Return the (X, Y) coordinate for the center point of the cell that contains the specified text.  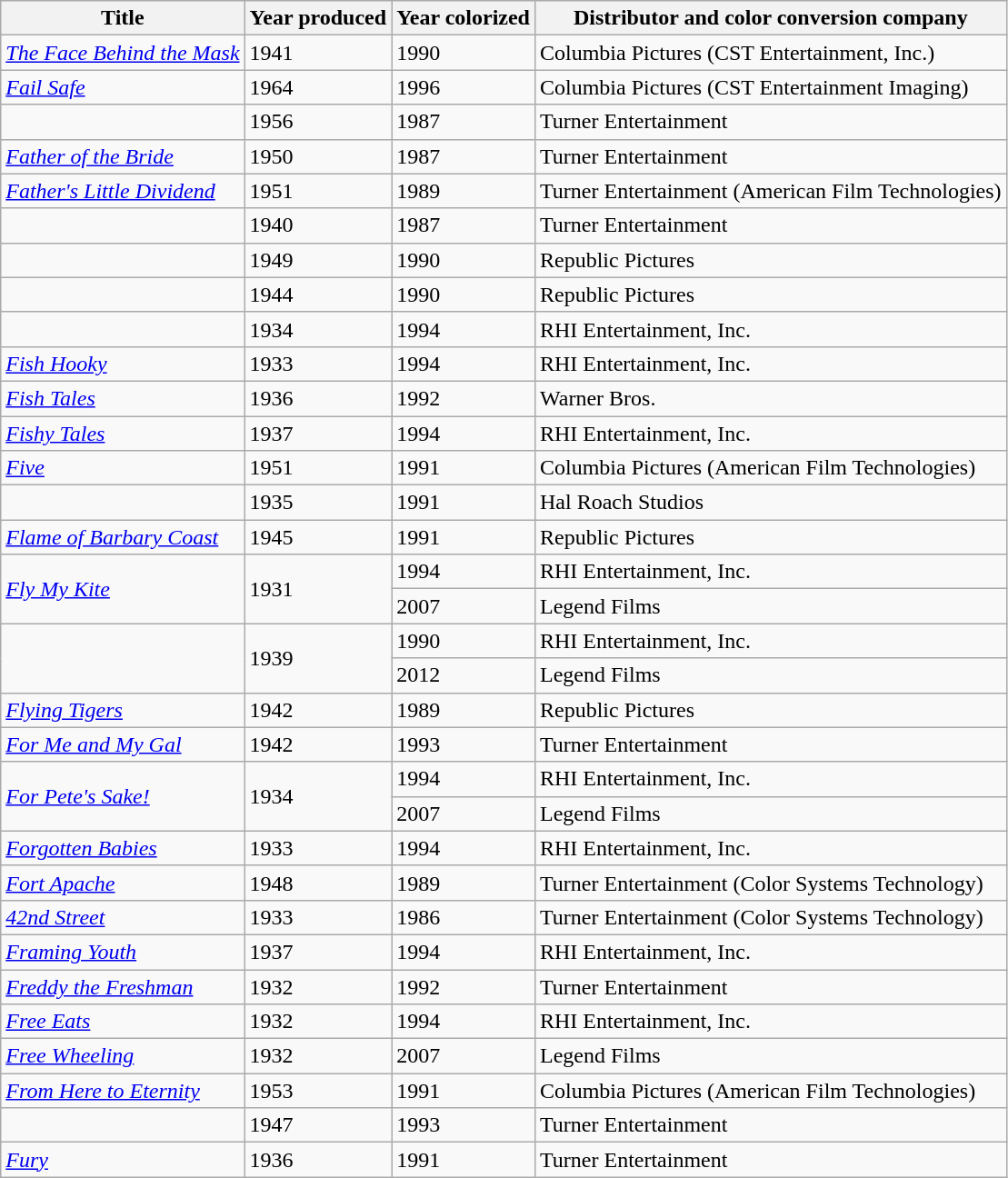
1939 (318, 658)
Fish Tales (123, 398)
1945 (318, 537)
Flame of Barbary Coast (123, 537)
1949 (318, 260)
1953 (318, 1091)
1931 (318, 589)
1948 (318, 883)
Title (123, 18)
Fail Safe (123, 87)
From Here to Eternity (123, 1091)
1935 (318, 503)
1986 (464, 917)
1956 (318, 122)
The Face Behind the Mask (123, 53)
Freddy the Freshman (123, 986)
1947 (318, 1125)
Turner Entertainment (American Film Technologies) (771, 191)
Warner Bros. (771, 398)
Fly My Kite (123, 589)
Free Eats (123, 1022)
Fish Hooky (123, 364)
1996 (464, 87)
Fort Apache (123, 883)
Father's Little Dividend (123, 191)
Five (123, 468)
1940 (318, 225)
42nd Street (123, 917)
Year colorized (464, 18)
Free Wheeling (123, 1056)
2012 (464, 675)
Columbia Pictures (CST Entertainment Imaging) (771, 87)
Fury (123, 1160)
Distributor and color conversion company (771, 18)
Forgotten Babies (123, 848)
1964 (318, 87)
Father of the Bride (123, 156)
Framing Youth (123, 952)
1950 (318, 156)
Fishy Tales (123, 434)
Columbia Pictures (CST Entertainment, Inc.) (771, 53)
1944 (318, 294)
Year produced (318, 18)
For Pete's Sake! (123, 796)
For Me and My Gal (123, 744)
Hal Roach Studios (771, 503)
Flying Tigers (123, 710)
1941 (318, 53)
